Search for the cell housing the specified text and yield its [x, y] center coordinate. 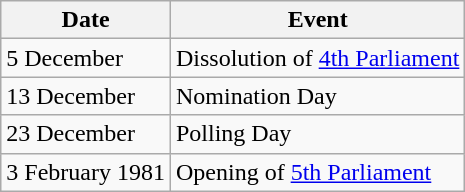
3 February 1981 [86, 172]
5 December [86, 58]
Date [86, 20]
Opening of 5th Parliament [317, 172]
Nomination Day [317, 96]
Polling Day [317, 134]
Event [317, 20]
Dissolution of 4th Parliament [317, 58]
13 December [86, 96]
23 December [86, 134]
